Detect which cell encompasses the target text, then output its [x, y] center coordinate. 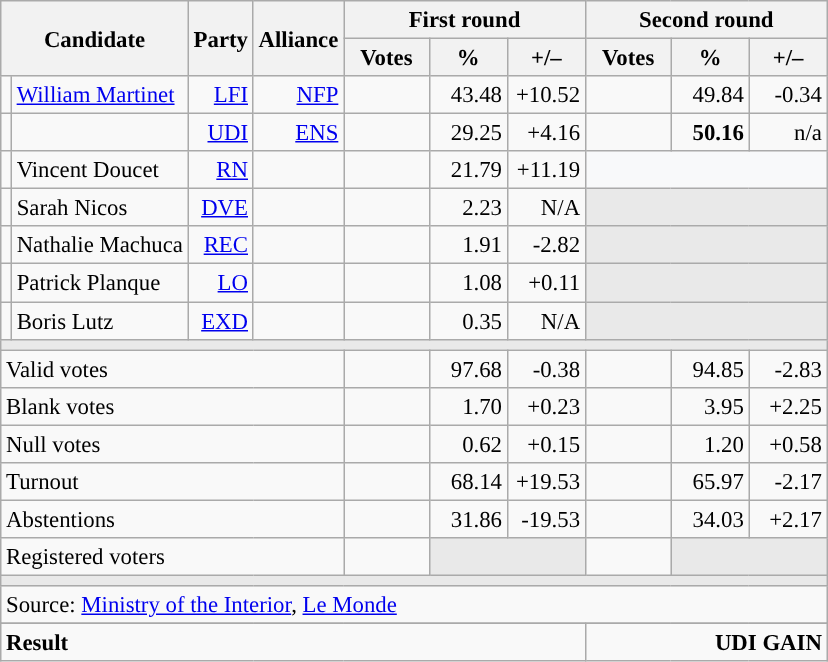
Source: Ministry of the Interior, Le Monde [414, 605]
UDI GAIN [706, 643]
0.62 [468, 444]
34.03 [710, 519]
-19.53 [546, 519]
+0.23 [546, 406]
29.25 [468, 133]
65.97 [710, 482]
-0.38 [546, 369]
50.16 [710, 133]
Nathalie Machuca [100, 245]
UDI [220, 133]
-0.34 [788, 95]
Sarah Nicos [100, 208]
3.95 [710, 406]
0.35 [468, 321]
1.70 [468, 406]
+0.11 [546, 283]
+2.25 [788, 406]
DVE [220, 208]
-2.17 [788, 482]
LO [220, 283]
EXD [220, 321]
RN [220, 170]
Registered voters [172, 557]
97.68 [468, 369]
William Martinet [100, 95]
Patrick Planque [100, 283]
1.20 [710, 444]
REC [220, 245]
2.23 [468, 208]
1.08 [468, 283]
+19.53 [546, 482]
Abstentions [172, 519]
Boris Lutz [100, 321]
21.79 [468, 170]
Vincent Doucet [100, 170]
+10.52 [546, 95]
Party [220, 38]
n/a [788, 133]
31.86 [468, 519]
-2.83 [788, 369]
Blank votes [172, 406]
+11.19 [546, 170]
+4.16 [546, 133]
68.14 [468, 482]
Null votes [172, 444]
Turnout [172, 482]
Result [294, 643]
1.91 [468, 245]
+0.15 [546, 444]
49.84 [710, 95]
ENS [298, 133]
+2.17 [788, 519]
Alliance [298, 38]
-2.82 [546, 245]
94.85 [710, 369]
NFP [298, 95]
Valid votes [172, 369]
+0.58 [788, 444]
First round [465, 20]
LFI [220, 95]
Candidate [95, 38]
Second round [706, 20]
43.48 [468, 95]
